Return (X, Y) of the center of cell containing provided text 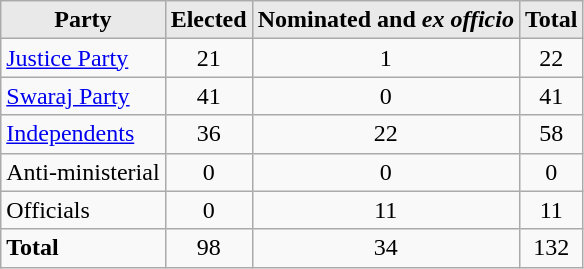
Elected (208, 20)
Party (83, 20)
Nominated and ex officio (386, 20)
58 (551, 134)
Justice Party (83, 58)
1 (386, 58)
34 (386, 248)
Independents (83, 134)
Swaraj Party (83, 96)
36 (208, 134)
21 (208, 58)
132 (551, 248)
98 (208, 248)
Officials (83, 210)
Anti-ministerial (83, 172)
